Determine the [x, y] coordinate at the center of the cell enclosing the given text.  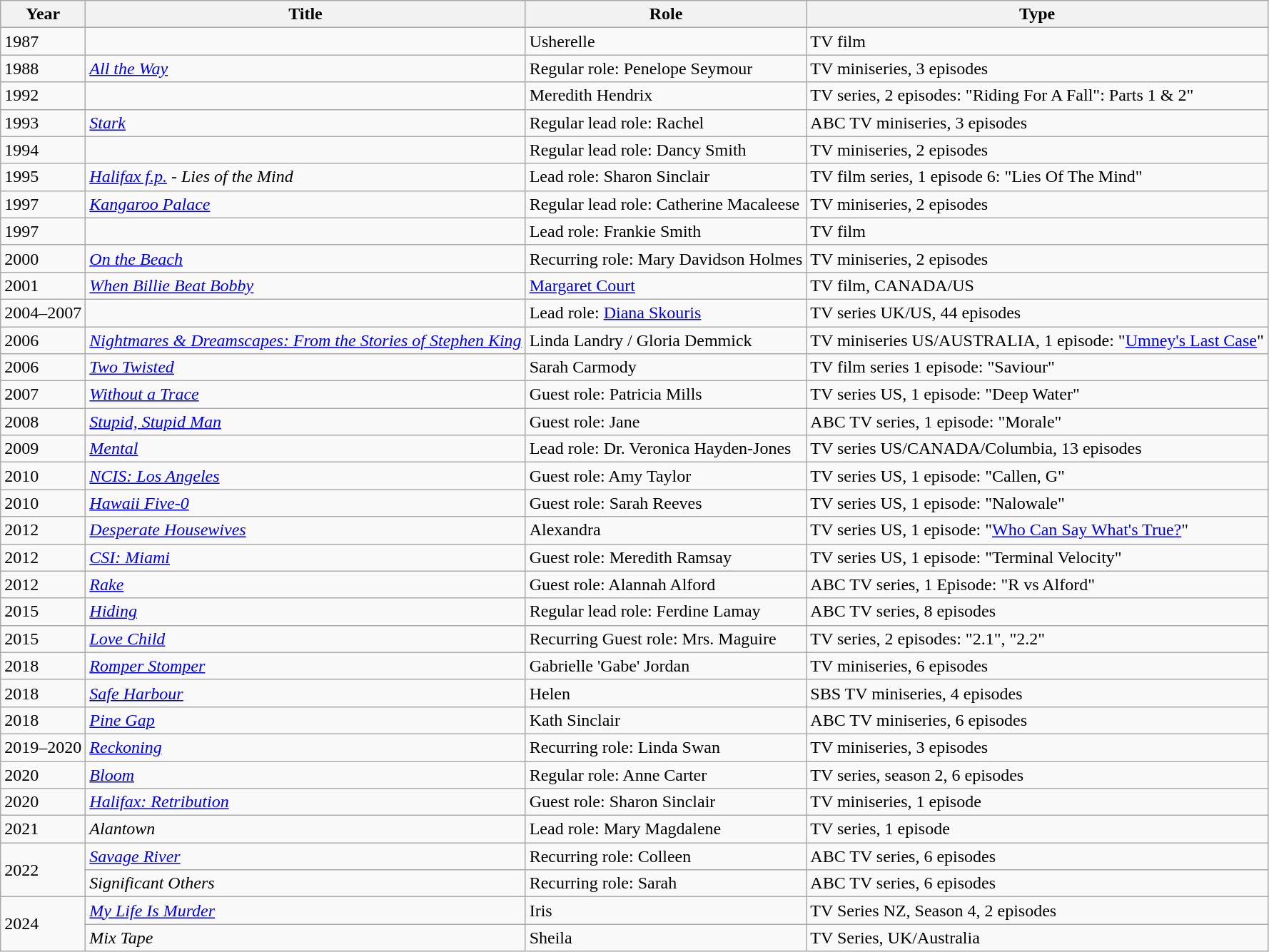
TV series, season 2, 6 episodes [1037, 774]
Lead role: Dr. Veronica Hayden-Jones [666, 449]
TV series, 2 episodes: "Riding For A Fall": Parts 1 & 2" [1037, 96]
TV miniseries, 1 episode [1037, 802]
Recurring role: Linda Swan [666, 747]
Stupid, Stupid Man [305, 422]
Recurring Guest role: Mrs. Maguire [666, 639]
TV series UK/US, 44 episodes [1037, 313]
Regular lead role: Ferdine Lamay [666, 612]
TV series, 1 episode [1037, 829]
Two Twisted [305, 368]
Pine Gap [305, 720]
1993 [43, 123]
My Life Is Murder [305, 911]
ABC TV miniseries, 3 episodes [1037, 123]
CSI: Miami [305, 557]
TV series US, 1 episode: "Who Can Say What's True?" [1037, 530]
Gabrielle 'Gabe' Jordan [666, 666]
ABC TV miniseries, 6 episodes [1037, 720]
TV series, 2 episodes: "2.1", "2.2" [1037, 639]
2007 [43, 395]
Sarah Carmody [666, 368]
Bloom [305, 774]
Lead role: Frankie Smith [666, 231]
On the Beach [305, 258]
TV film series 1 episode: "Saviour" [1037, 368]
1987 [43, 41]
Usherelle [666, 41]
Guest role: Jane [666, 422]
2008 [43, 422]
Safe Harbour [305, 693]
TV series US/CANADA/Columbia, 13 episodes [1037, 449]
NCIS: Los Angeles [305, 476]
Regular role: Anne Carter [666, 774]
Hiding [305, 612]
Regular lead role: Rachel [666, 123]
TV miniseries, 6 episodes [1037, 666]
Regular lead role: Catherine Macaleese [666, 204]
Linda Landry / Gloria Demmick [666, 340]
When Billie Beat Bobby [305, 285]
TV Series NZ, Season 4, 2 episodes [1037, 911]
ABC TV series, 1 Episode: "R vs Alford" [1037, 584]
Recurring role: Mary Davidson Holmes [666, 258]
Title [305, 14]
Mental [305, 449]
TV film, CANADA/US [1037, 285]
Guest role: Meredith Ramsay [666, 557]
Role [666, 14]
TV Series, UK/Australia [1037, 938]
Without a Trace [305, 395]
Alantown [305, 829]
Lead role: Diana Skouris [666, 313]
Reckoning [305, 747]
Guest role: Patricia Mills [666, 395]
1988 [43, 69]
Meredith Hendrix [666, 96]
Significant Others [305, 883]
2009 [43, 449]
Guest role: Amy Taylor [666, 476]
Romper Stomper [305, 666]
Kangaroo Palace [305, 204]
Guest role: Sharon Sinclair [666, 802]
1995 [43, 177]
Lead role: Mary Magdalene [666, 829]
Margaret Court [666, 285]
Halifax: Retribution [305, 802]
Recurring role: Colleen [666, 856]
Guest role: Alannah Alford [666, 584]
TV series US, 1 episode: "Deep Water" [1037, 395]
2024 [43, 924]
Lead role: Sharon Sinclair [666, 177]
Kath Sinclair [666, 720]
2000 [43, 258]
1994 [43, 150]
Helen [666, 693]
SBS TV miniseries, 4 episodes [1037, 693]
Stark [305, 123]
Year [43, 14]
TV series US, 1 episode: "Nalowale" [1037, 503]
Sheila [666, 938]
Recurring role: Sarah [666, 883]
Desperate Housewives [305, 530]
Nightmares & Dreamscapes: From the Stories of Stephen King [305, 340]
Halifax f.p. - Lies of the Mind [305, 177]
ABC TV series, 8 episodes [1037, 612]
2004–2007 [43, 313]
1992 [43, 96]
Type [1037, 14]
2021 [43, 829]
Alexandra [666, 530]
Savage River [305, 856]
Rake [305, 584]
Regular role: Penelope Seymour [666, 69]
TV film series, 1 episode 6: "Lies Of The Mind" [1037, 177]
Regular lead role: Dancy Smith [666, 150]
TV series US, 1 episode: "Callen, G" [1037, 476]
TV miniseries US/AUSTRALIA, 1 episode: "Umney's Last Case" [1037, 340]
All the Way [305, 69]
Guest role: Sarah Reeves [666, 503]
Iris [666, 911]
Mix Tape [305, 938]
2019–2020 [43, 747]
ABC TV series, 1 episode: "Morale" [1037, 422]
2022 [43, 870]
Love Child [305, 639]
Hawaii Five-0 [305, 503]
TV series US, 1 episode: "Terminal Velocity" [1037, 557]
2001 [43, 285]
